Find where the given text appears and provide that cell's center as [X, Y] coordinate. 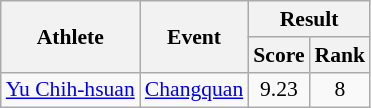
Athlete [70, 36]
Yu Chih-hsuan [70, 90]
Event [194, 36]
9.23 [278, 90]
8 [340, 90]
Score [278, 55]
Result [309, 19]
Rank [340, 55]
Changquan [194, 90]
